Return (x, y) of the center of cell containing provided text 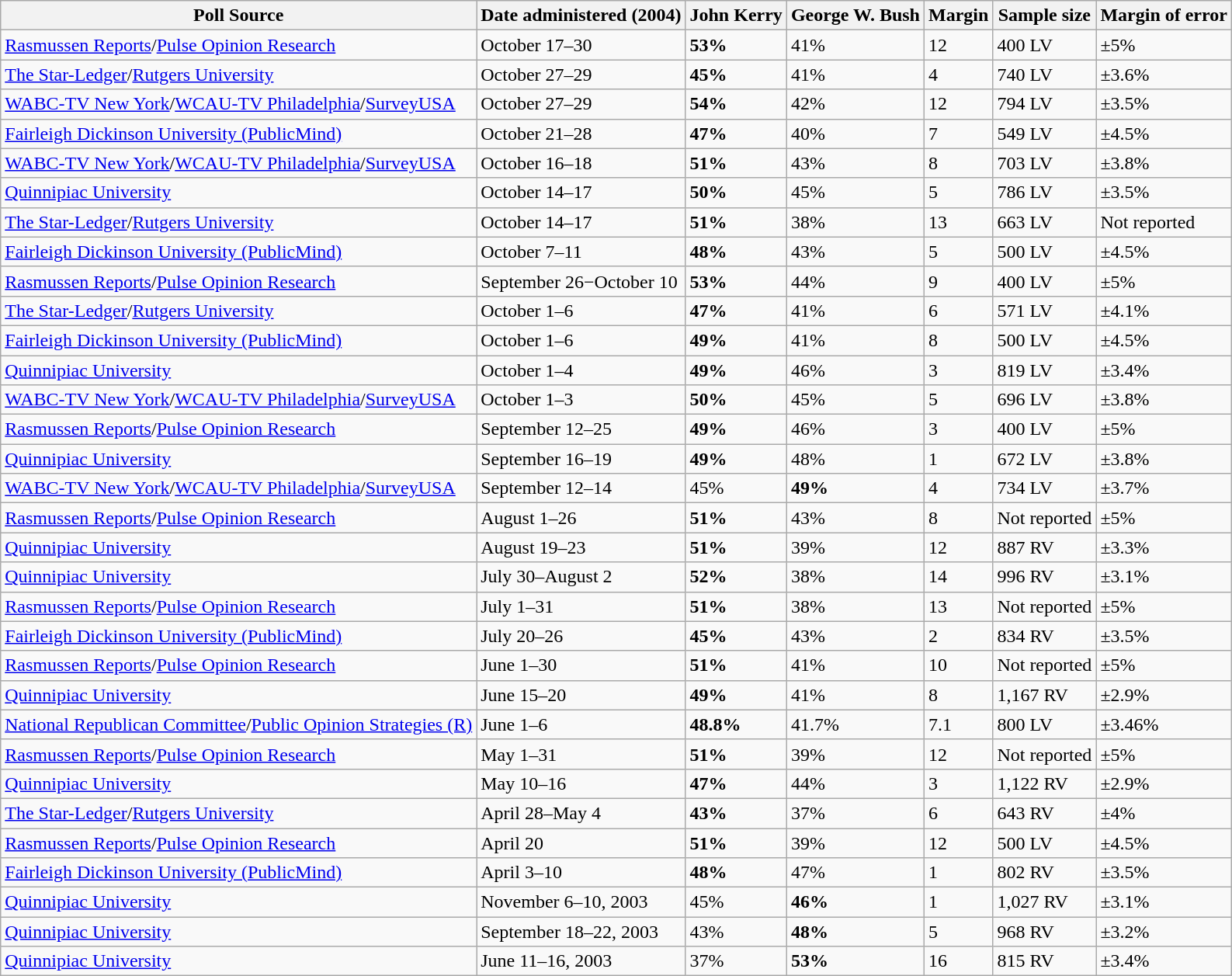
September 16–19 (581, 459)
June 15–20 (581, 695)
996 RV (1045, 577)
May 10–16 (581, 783)
740 LV (1045, 75)
734 LV (1045, 488)
Margin of error (1164, 16)
August 19–23 (581, 547)
John Kerry (736, 16)
Margin (958, 16)
16 (958, 961)
643 RV (1045, 813)
June 1–30 (581, 665)
Date administered (2004) (581, 16)
1,027 RV (1045, 902)
41.7% (855, 724)
549 LV (1045, 134)
815 RV (1045, 961)
National Republican Committee/Public Opinion Strategies (R) (239, 724)
7.1 (958, 724)
802 RV (1045, 873)
±3.46% (1164, 724)
April 3–10 (581, 873)
June 1–6 (581, 724)
48.8% (736, 724)
October 1–4 (581, 370)
±3.7% (1164, 488)
±3.2% (1164, 932)
October 16–18 (581, 163)
September 12–25 (581, 429)
July 20–26 (581, 636)
703 LV (1045, 163)
May 1–31 (581, 754)
October 21–28 (581, 134)
September 18–22, 2003 (581, 932)
±3.3% (1164, 547)
52% (736, 577)
663 LV (1045, 222)
September 26−October 10 (581, 281)
±4% (1164, 813)
October 1–3 (581, 400)
July 30–August 2 (581, 577)
14 (958, 577)
9 (958, 281)
September 12–14 (581, 488)
794 LV (1045, 104)
40% (855, 134)
2 (958, 636)
October 7–11 (581, 252)
887 RV (1045, 547)
April 28–May 4 (581, 813)
October 17–30 (581, 45)
10 (958, 665)
7 (958, 134)
±4.1% (1164, 311)
July 1–31 (581, 606)
54% (736, 104)
786 LV (1045, 193)
±3.6% (1164, 75)
Sample size (1045, 16)
Poll Source (239, 16)
August 1–26 (581, 518)
April 20 (581, 842)
June 11–16, 2003 (581, 961)
1,167 RV (1045, 695)
November 6–10, 2003 (581, 902)
834 RV (1045, 636)
571 LV (1045, 311)
672 LV (1045, 459)
George W. Bush (855, 16)
42% (855, 104)
968 RV (1045, 932)
696 LV (1045, 400)
1,122 RV (1045, 783)
800 LV (1045, 724)
819 LV (1045, 370)
